Return the (x, y) coordinate for the center point of the cell that contains the specified text.  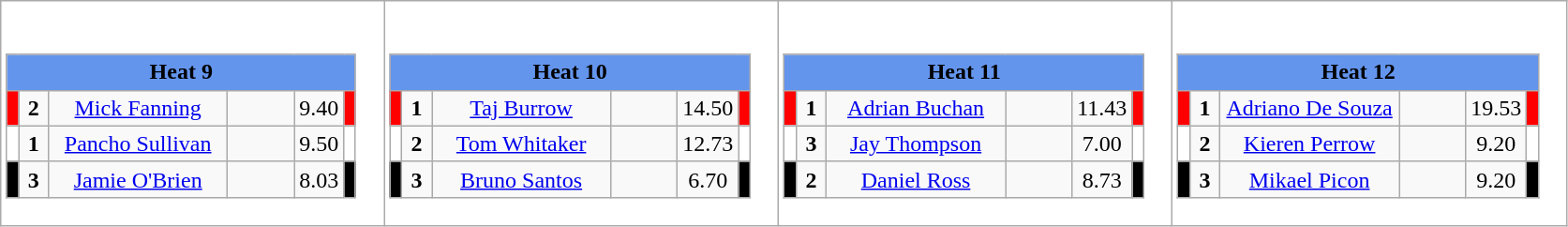
Heat 12 (1358, 72)
19.53 (1496, 108)
Pancho Sullivan (139, 144)
Heat 9 (181, 72)
Heat 10 (570, 72)
Jay Thompson (917, 144)
Mick Fanning (139, 108)
12.73 (709, 144)
9.40 (319, 108)
Heat 11 1 Adrian Buchan 11.43 3 Jay Thompson 7.00 2 Daniel Ross 8.73 (976, 113)
Taj Burrow (521, 108)
11.43 (1102, 108)
Tom Whitaker (521, 144)
Daniel Ross (917, 179)
Kieren Perrow (1310, 144)
14.50 (709, 108)
8.73 (1102, 179)
Heat 11 (963, 72)
Heat 10 1 Taj Burrow 14.50 2 Tom Whitaker 12.73 3 Bruno Santos 6.70 (581, 113)
Jamie O'Brien (139, 179)
7.00 (1102, 144)
8.03 (319, 179)
Heat 9 2 Mick Fanning 9.40 1 Pancho Sullivan 9.50 3 Jamie O'Brien 8.03 (193, 113)
Bruno Santos (521, 179)
6.70 (709, 179)
9.50 (319, 144)
Adriano De Souza (1310, 108)
Mikael Picon (1310, 179)
Adrian Buchan (917, 108)
Heat 12 1 Adriano De Souza 19.53 2 Kieren Perrow 9.20 3 Mikael Picon 9.20 (1370, 113)
